Extract the (X, Y) coordinate from the center of the cell holding the provided text.  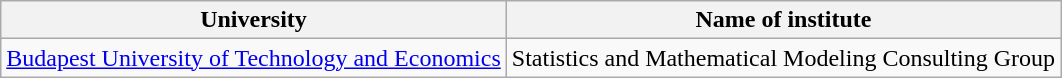
Name of institute (783, 20)
Statistics and Mathematical Modeling Consulting Group (783, 58)
Budapest University of Technology and Economics (254, 58)
University (254, 20)
